Return the [x, y] coordinate for the center point of the cell that contains the specified text.  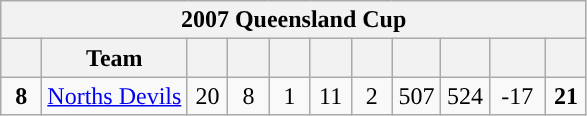
507 [416, 96]
-17 [517, 96]
2 [372, 96]
2007 Queensland Cup [294, 20]
11 [330, 96]
524 [466, 96]
Norths Devils [114, 96]
21 [566, 96]
20 [208, 96]
1 [290, 96]
Team [114, 58]
